Capture the cell that displays the provided text and extract its [x, y] central coordinate. 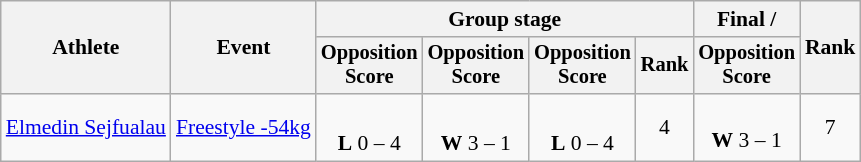
Final / [746, 19]
Athlete [86, 48]
Elmedin Sejfualau [86, 128]
Event [244, 48]
7 [830, 128]
Group stage [504, 19]
4 [665, 128]
Freestyle -54kg [244, 128]
